Provide the (X, Y) coordinate of the cell's center where the given text is located.  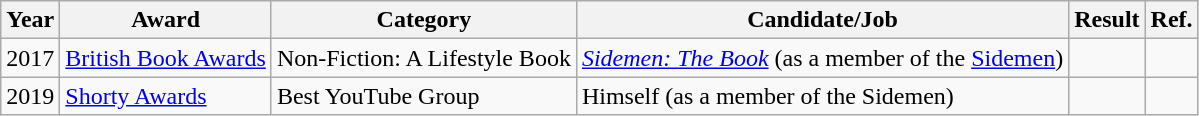
2019 (30, 96)
Non-Fiction: A Lifestyle Book (424, 58)
Result (1107, 20)
Ref. (1172, 20)
Himself (as a member of the Sidemen) (822, 96)
Candidate/Job (822, 20)
Category (424, 20)
British Book Awards (166, 58)
Shorty Awards (166, 96)
Year (30, 20)
Award (166, 20)
Sidemen: The Book (as a member of the Sidemen) (822, 58)
Best YouTube Group (424, 96)
2017 (30, 58)
